Output the [X, Y] coordinate of the center of the cell containing the given text.  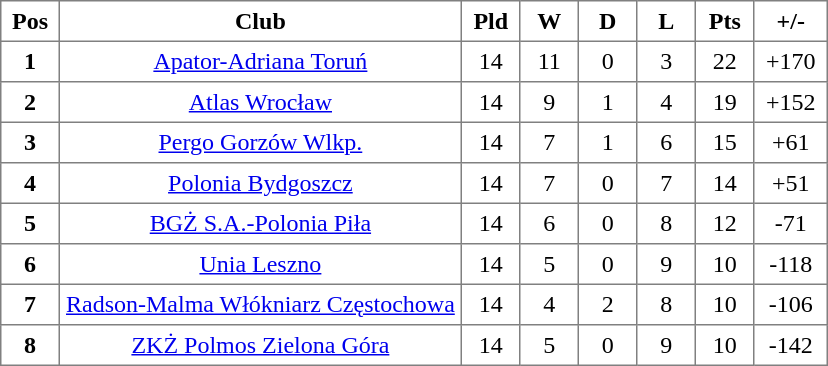
W [549, 21]
Club [260, 21]
BGŻ S.A.-Polonia Piła [260, 223]
-106 [791, 304]
Unia Leszno [260, 264]
Pos [30, 21]
-142 [791, 345]
+170 [791, 61]
Polonia Bydgoszcz [260, 183]
+/- [791, 21]
+152 [791, 102]
Pts [725, 21]
+51 [791, 183]
Pld [491, 21]
-118 [791, 264]
Pergo Gorzów Wlkp. [260, 142]
Atlas Wrocław [260, 102]
22 [725, 61]
12 [725, 223]
19 [725, 102]
-71 [791, 223]
+61 [791, 142]
ZKŻ Polmos Zielona Góra [260, 345]
Radson-Malma Włókniarz Częstochowa [260, 304]
11 [549, 61]
15 [725, 142]
L [666, 21]
Apator-Adriana Toruń [260, 61]
D [608, 21]
